Return the [X, Y] coordinate for the center point of the cell that contains the specified text.  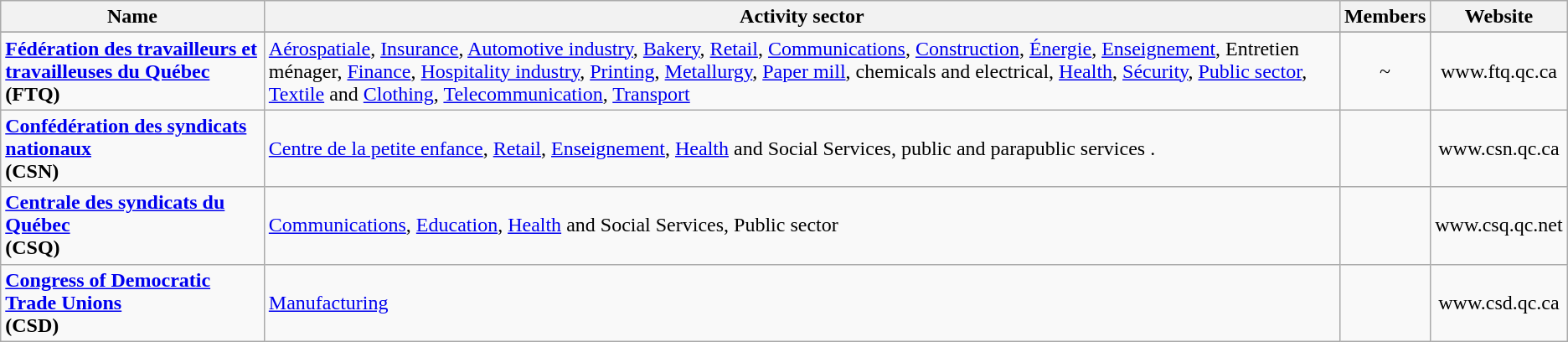
Website [1499, 17]
Fédération des travailleurs et travailleuses du Québec (FTQ) [132, 71]
www.csq.qc.net [1499, 225]
Manufacturing [802, 303]
Centre de la petite enfance, Retail, Enseignement, Health and Social Services, public and parapublic services . [802, 148]
www.csd.qc.ca [1499, 303]
Congress of Democratic Trade Unions(CSD) [132, 303]
Name [132, 17]
www.csn.qc.ca [1499, 148]
www.ftq.qc.ca [1499, 71]
Members [1385, 17]
Activity sector [802, 17]
Communications, Education, Health and Social Services, Public sector [802, 225]
~ [1385, 71]
Confédération des syndicats nationaux (CSN) [132, 148]
Centrale des syndicats du Québec(CSQ) [132, 225]
